Return [X, Y] of the center of cell containing provided text 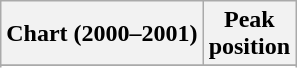
Chart (2000–2001) [102, 34]
Peakposition [249, 34]
